Extract the [x, y] coordinate from the center of the cell holding the provided text.  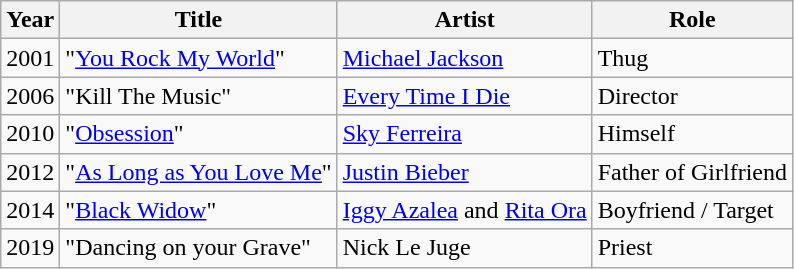
"Kill The Music" [198, 96]
Nick Le Juge [464, 248]
2010 [30, 134]
Justin Bieber [464, 172]
Every Time I Die [464, 96]
Father of Girlfriend [692, 172]
2014 [30, 210]
2019 [30, 248]
Thug [692, 58]
2012 [30, 172]
Michael Jackson [464, 58]
Title [198, 20]
Iggy Azalea and Rita Ora [464, 210]
Role [692, 20]
"As Long as You Love Me" [198, 172]
"You Rock My World" [198, 58]
"Obsession" [198, 134]
Boyfriend / Target [692, 210]
"Dancing on your Grave" [198, 248]
Year [30, 20]
2001 [30, 58]
2006 [30, 96]
Priest [692, 248]
"Black Widow" [198, 210]
Artist [464, 20]
Himself [692, 134]
Sky Ferreira [464, 134]
Director [692, 96]
